Identify which cell holds the provided text, then report its (x, y) central coordinate. 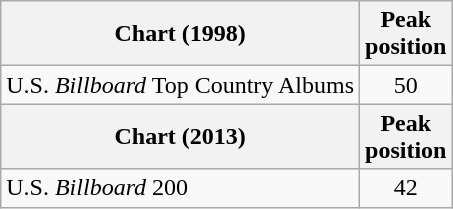
U.S. Billboard 200 (180, 188)
50 (406, 85)
U.S. Billboard Top Country Albums (180, 85)
42 (406, 188)
Chart (2013) (180, 136)
Chart (1998) (180, 34)
